Detect which cell encompasses the target text, then output its [x, y] center coordinate. 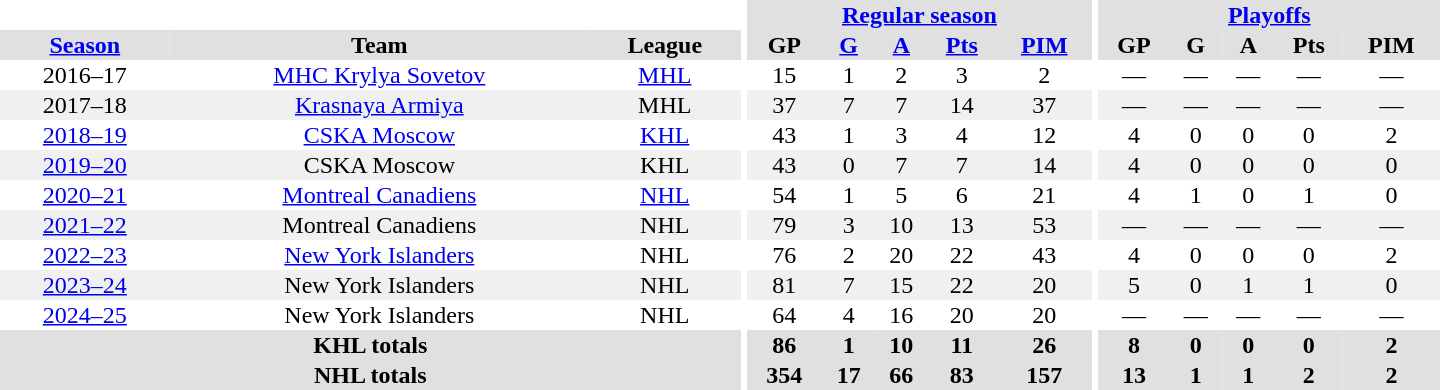
MHC Krylya Sovetov [380, 75]
NHL totals [370, 375]
64 [784, 315]
26 [1044, 345]
17 [848, 375]
6 [962, 195]
2023–24 [85, 285]
81 [784, 285]
Season [85, 45]
354 [784, 375]
2019–20 [85, 165]
66 [902, 375]
11 [962, 345]
2020–21 [85, 195]
8 [1134, 345]
83 [962, 375]
KHL totals [370, 345]
54 [784, 195]
League [664, 45]
2018–19 [85, 135]
2017–18 [85, 105]
53 [1044, 225]
2022–23 [85, 255]
21 [1044, 195]
2021–22 [85, 225]
12 [1044, 135]
Krasnaya Armiya [380, 105]
Playoffs [1270, 15]
2016–17 [85, 75]
79 [784, 225]
Regular season [919, 15]
86 [784, 345]
16 [902, 315]
2024–25 [85, 315]
76 [784, 255]
157 [1044, 375]
Team [380, 45]
